Return the [x, y] coordinate for the center point of the cell that contains the specified text.  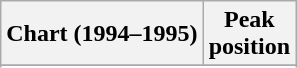
Peakposition [249, 34]
Chart (1994–1995) [102, 34]
